For the text-containing cell, return its midpoint in (x, y) coordinate format. 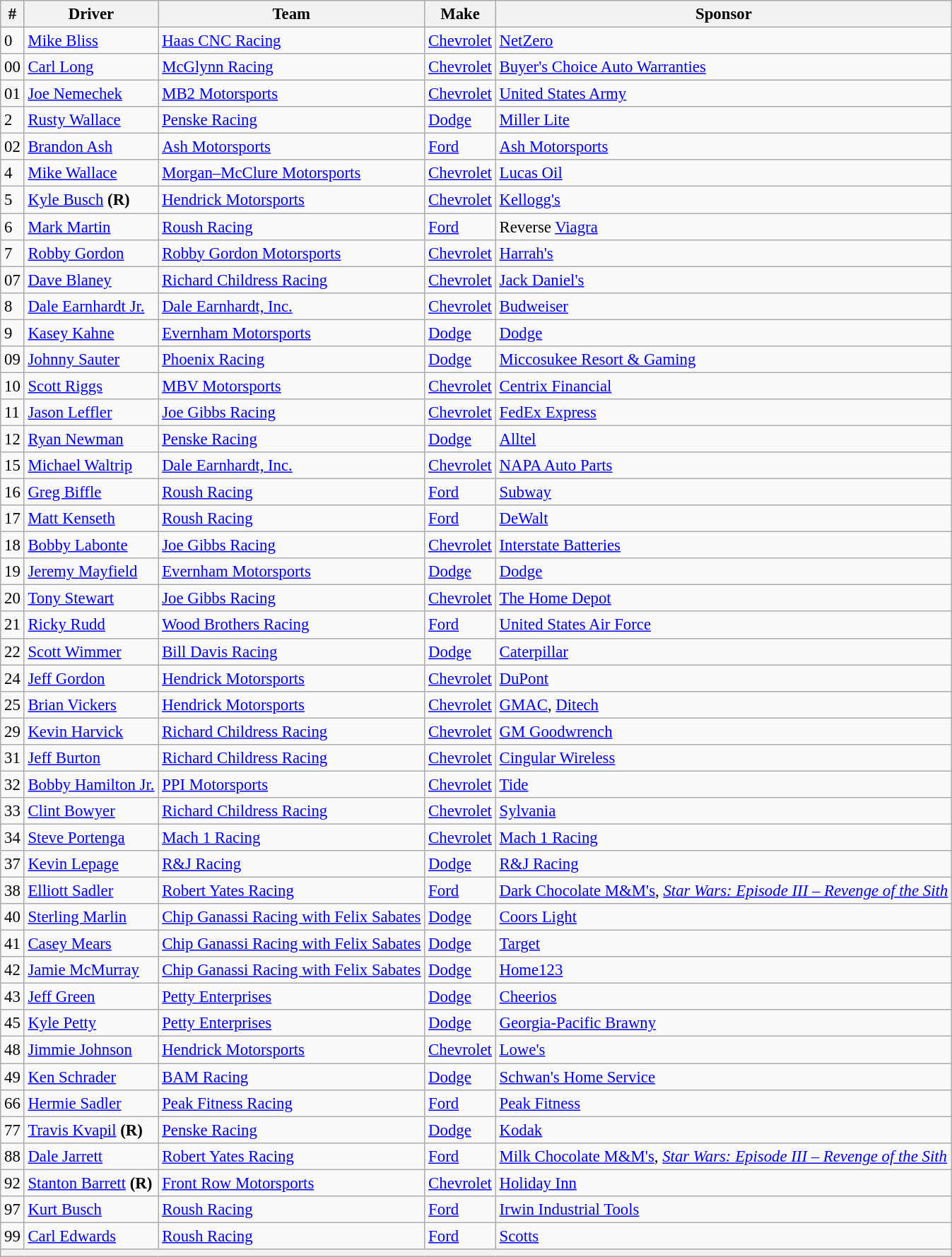
34 (13, 837)
Make (460, 14)
DeWalt (724, 519)
Subway (724, 492)
Caterpillar (724, 651)
24 (13, 678)
15 (13, 466)
4 (13, 173)
49 (13, 1077)
43 (13, 997)
09 (13, 360)
97 (13, 1210)
29 (13, 731)
Jeremy Mayfield (91, 572)
Casey Mears (91, 944)
United States Air Force (724, 625)
Robby Gordon Motorsports (291, 253)
Wood Brothers Racing (291, 625)
32 (13, 784)
United States Army (724, 94)
Haas CNC Racing (291, 41)
5 (13, 200)
Greg Biffle (91, 492)
Kyle Busch (R) (91, 200)
42 (13, 970)
19 (13, 572)
Home123 (724, 970)
Rusty Wallace (91, 120)
Team (291, 14)
0 (13, 41)
Lucas Oil (724, 173)
Harrah's (724, 253)
Carl Long (91, 67)
Jamie McMurray (91, 970)
Mike Wallace (91, 173)
33 (13, 811)
Dale Jarrett (91, 1156)
Peak Fitness Racing (291, 1103)
Matt Kenseth (91, 519)
Steve Portenga (91, 837)
Bobby Hamilton Jr. (91, 784)
Georgia-Pacific Brawny (724, 1024)
Kellogg's (724, 200)
Reverse Viagra (724, 227)
Miller Lite (724, 120)
07 (13, 280)
Tony Stewart (91, 598)
Buyer's Choice Auto Warranties (724, 67)
17 (13, 519)
9 (13, 333)
The Home Depot (724, 598)
GM Goodwrench (724, 731)
48 (13, 1050)
45 (13, 1024)
77 (13, 1130)
Ken Schrader (91, 1077)
7 (13, 253)
Hermie Sadler (91, 1103)
Jimmie Johnson (91, 1050)
37 (13, 864)
Kurt Busch (91, 1210)
20 (13, 598)
Johnny Sauter (91, 360)
Sponsor (724, 14)
8 (13, 306)
40 (13, 917)
11 (13, 413)
Jeff Green (91, 997)
Schwan's Home Service (724, 1077)
99 (13, 1236)
Milk Chocolate M&M's, Star Wars: Episode III – Revenge of the Sith (724, 1156)
Irwin Industrial Tools (724, 1210)
Ricky Rudd (91, 625)
Jason Leffler (91, 413)
Dave Blaney (91, 280)
31 (13, 758)
Driver (91, 14)
Coors Light (724, 917)
Kevin Harvick (91, 731)
Scott Wimmer (91, 651)
Centrix Financial (724, 386)
Sterling Marlin (91, 917)
FedEx Express (724, 413)
Scotts (724, 1236)
6 (13, 227)
Interstate Batteries (724, 545)
92 (13, 1183)
Michael Waltrip (91, 466)
38 (13, 891)
Brandon Ash (91, 147)
Lowe's (724, 1050)
Travis Kvapil (R) (91, 1130)
12 (13, 439)
Ryan Newman (91, 439)
01 (13, 94)
Brian Vickers (91, 704)
Morgan–McClure Motorsports (291, 173)
Kasey Kahne (91, 333)
Carl Edwards (91, 1236)
Phoenix Racing (291, 360)
Alltel (724, 439)
25 (13, 704)
Dark Chocolate M&M's, Star Wars: Episode III – Revenge of the Sith (724, 891)
02 (13, 147)
Cingular Wireless (724, 758)
# (13, 14)
Tide (724, 784)
PPI Motorsports (291, 784)
Target (724, 944)
Jeff Burton (91, 758)
18 (13, 545)
Clint Bowyer (91, 811)
Dale Earnhardt Jr. (91, 306)
Joe Nemechek (91, 94)
10 (13, 386)
21 (13, 625)
Jeff Gordon (91, 678)
Sylvania (724, 811)
MB2 Motorsports (291, 94)
Kodak (724, 1130)
Elliott Sadler (91, 891)
Scott Riggs (91, 386)
00 (13, 67)
Bobby Labonte (91, 545)
2 (13, 120)
16 (13, 492)
Peak Fitness (724, 1103)
Stanton Barrett (R) (91, 1183)
DuPont (724, 678)
Robby Gordon (91, 253)
McGlynn Racing (291, 67)
22 (13, 651)
Jack Daniel's (724, 280)
GMAC, Ditech (724, 704)
Holiday Inn (724, 1183)
Kyle Petty (91, 1024)
Budweiser (724, 306)
NetZero (724, 41)
88 (13, 1156)
NAPA Auto Parts (724, 466)
MBV Motorsports (291, 386)
41 (13, 944)
BAM Racing (291, 1077)
Bill Davis Racing (291, 651)
Mark Martin (91, 227)
66 (13, 1103)
Miccosukee Resort & Gaming (724, 360)
Front Row Motorsports (291, 1183)
Kevin Lepage (91, 864)
Cheerios (724, 997)
Mike Bliss (91, 41)
